Locate the cell with the specified text and output its [x, y] center coordinate. 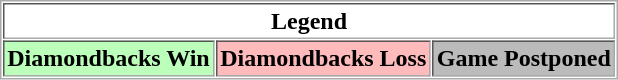
Diamondbacks Loss [324, 58]
Game Postponed [524, 58]
Legend [310, 21]
Diamondbacks Win [109, 58]
